Return (x, y) of the center of cell containing provided text 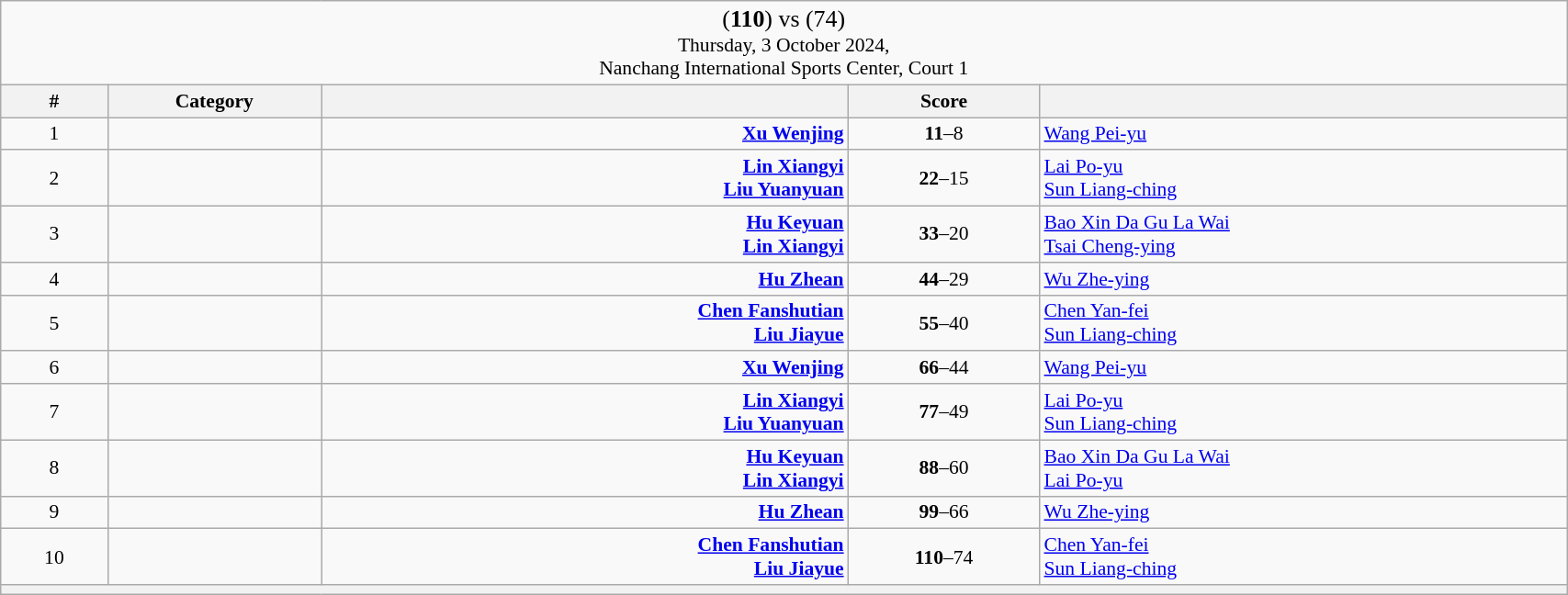
Bao Xin Da Gu La Wai Tsai Cheng-ying (1303, 235)
1 (54, 134)
88–60 (944, 468)
10 (54, 556)
7 (54, 411)
(110) vs (74)Thursday, 3 October 2024, Nanchang International Sports Center, Court 1 (784, 42)
66–44 (944, 368)
44–29 (944, 279)
99–66 (944, 512)
# (54, 101)
3 (54, 235)
33–20 (944, 235)
110–74 (944, 556)
Category (215, 101)
Score (944, 101)
9 (54, 512)
2 (54, 178)
22–15 (944, 178)
4 (54, 279)
77–49 (944, 411)
5 (54, 323)
55–40 (944, 323)
6 (54, 368)
11–8 (944, 134)
8 (54, 468)
Bao Xin Da Gu La Wai Lai Po-yu (1303, 468)
